Find where the given text appears and provide that cell's center as (X, Y) coordinate. 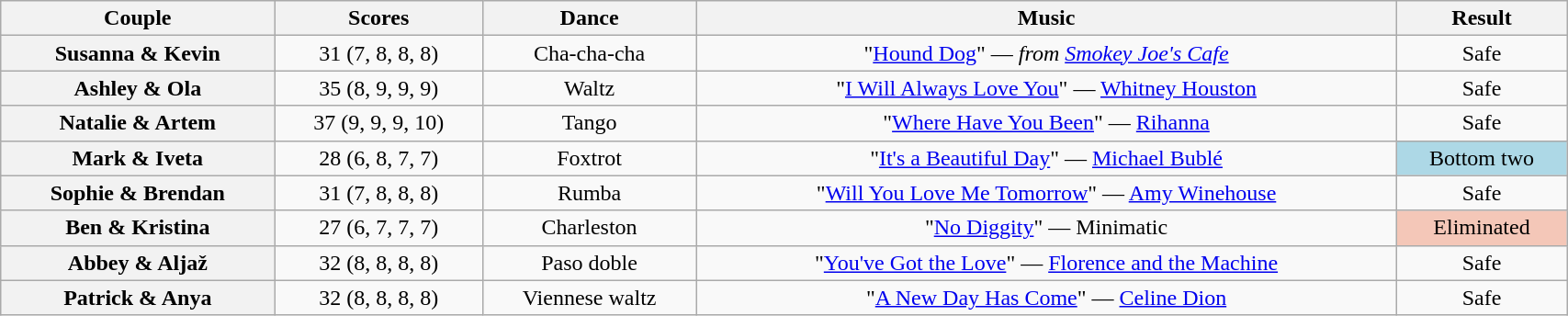
"It's a Beautiful Day" — Michael Bublé (1047, 158)
35 (8, 9, 9, 9) (378, 88)
Patrick & Anya (138, 298)
37 (9, 9, 9, 10) (378, 123)
"No Diggity" — Minimatic (1047, 228)
Tango (589, 123)
Paso doble (589, 263)
Ashley & Ola (138, 88)
"You've Got the Love" — Florence and the Machine (1047, 263)
Natalie & Artem (138, 123)
Foxtrot (589, 158)
"Where Have You Been" — Rihanna (1047, 123)
Waltz (589, 88)
"I Will Always Love You" — Whitney Houston (1047, 88)
Eliminated (1481, 228)
"A New Day Has Come" — Celine Dion (1047, 298)
Bottom two (1481, 158)
Charleston (589, 228)
Abbey & Aljaž (138, 263)
Ben & Kristina (138, 228)
Cha-cha-cha (589, 53)
Music (1047, 18)
Viennese waltz (589, 298)
Dance (589, 18)
"Will You Love Me Tomorrow" — Amy Winehouse (1047, 193)
"Hound Dog" — from Smokey Joe's Cafe (1047, 53)
Scores (378, 18)
28 (6, 8, 7, 7) (378, 158)
Susanna & Kevin (138, 53)
Mark & Iveta (138, 158)
27 (6, 7, 7, 7) (378, 228)
Rumba (589, 193)
Sophie & Brendan (138, 193)
Couple (138, 18)
Result (1481, 18)
